Return [x, y] of the center of cell containing provided text 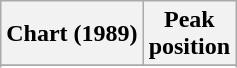
Peakposition [189, 34]
Chart (1989) [72, 34]
